Output the [x, y] coordinate of the center of the cell containing the given text.  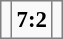
7:2 [32, 20]
